Return the [X, Y] coordinate for the center point of the cell that contains the specified text.  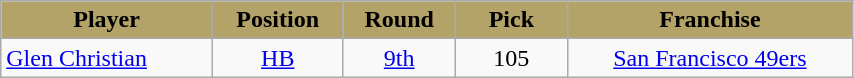
105 [511, 58]
HB [278, 58]
Pick [511, 20]
Round [399, 20]
Position [278, 20]
Glen Christian [107, 58]
San Francisco 49ers [710, 58]
Franchise [710, 20]
9th [399, 58]
Player [107, 20]
